Find where the given text appears and provide that cell's center as [X, Y] coordinate. 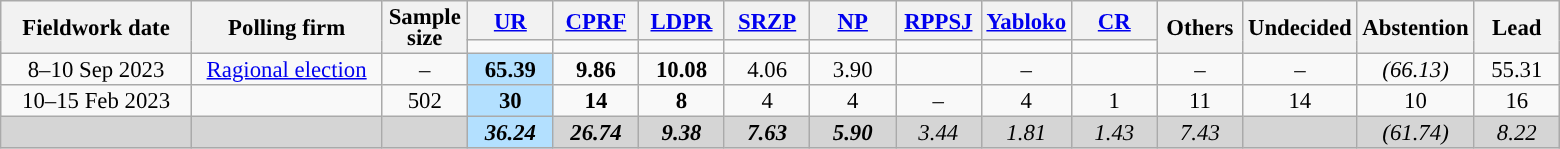
9.86 [596, 70]
16 [1517, 101]
8–10 Sep 2023 [96, 70]
CPRF [596, 20]
9.38 [682, 133]
NP [853, 20]
CR [1114, 20]
Polling firm [286, 28]
Others [1200, 28]
(61.74) [1416, 133]
7.63 [767, 133]
36.24 [511, 133]
55.31 [1517, 70]
Fieldwork date [96, 28]
3.90 [853, 70]
UR [511, 20]
8.22 [1517, 133]
1.43 [1114, 133]
Undecided [1300, 28]
10–15 Feb 2023 [96, 101]
5.90 [853, 133]
1.81 [1026, 133]
30 [511, 101]
Samplesize [425, 28]
502 [425, 101]
4.06 [767, 70]
Lead [1517, 28]
3.44 [939, 133]
8 [682, 101]
LDPR [682, 20]
10 [1416, 101]
26.74 [596, 133]
7.43 [1200, 133]
Ragional election [286, 70]
11 [1200, 101]
(66.13) [1416, 70]
SRZP [767, 20]
RPPSJ [939, 20]
1 [1114, 101]
Abstention [1416, 28]
Yabloko [1026, 20]
10.08 [682, 70]
65.39 [511, 70]
